Find where the given text appears and provide that cell's center as [x, y] coordinate. 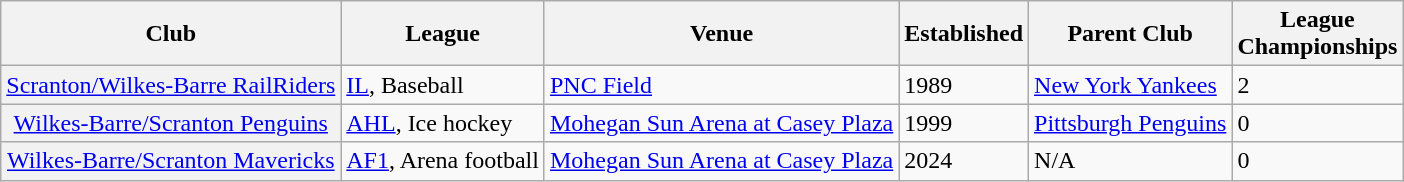
League [443, 34]
AHL, Ice hockey [443, 123]
Parent Club [1130, 34]
Established [964, 34]
2 [1318, 85]
Scranton/Wilkes-Barre RailRiders [171, 85]
IL, Baseball [443, 85]
Pittsburgh Penguins [1130, 123]
New York Yankees [1130, 85]
Club [171, 34]
LeagueChampionships [1318, 34]
Venue [721, 34]
1989 [964, 85]
2024 [964, 161]
AF1, Arena football [443, 161]
PNC Field [721, 85]
N/A [1130, 161]
1999 [964, 123]
Wilkes-Barre/Scranton Mavericks [171, 161]
Wilkes-Barre/Scranton Penguins [171, 123]
